Return the [x, y] coordinate for the center point of the cell that contains the specified text.  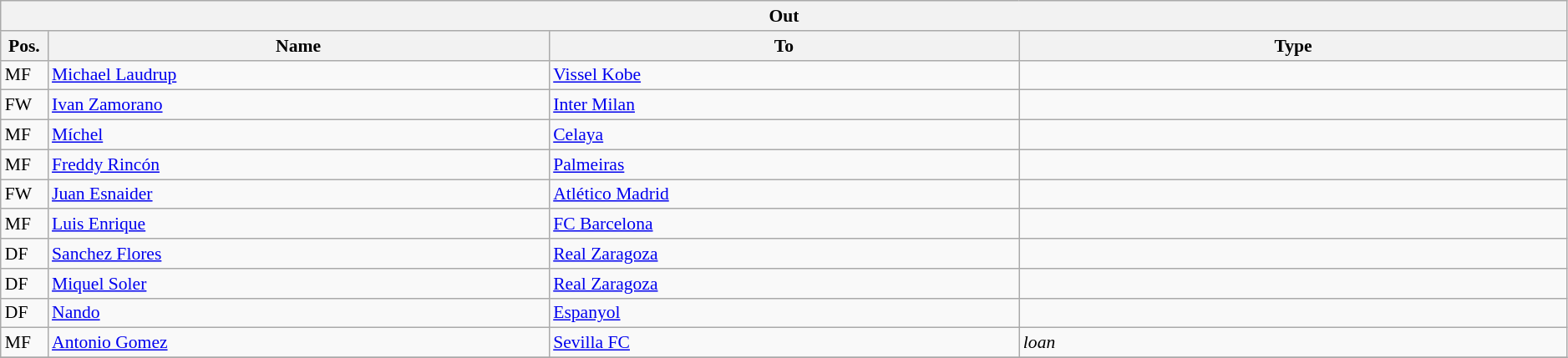
Pos. [24, 46]
Espanyol [784, 313]
Atlético Madrid [784, 194]
Vissel Kobe [784, 75]
loan [1293, 343]
Sevilla FC [784, 343]
Antonio Gomez [298, 343]
Nando [298, 313]
To [784, 46]
Out [784, 16]
Juan Esnaider [298, 194]
FC Barcelona [784, 224]
Celaya [784, 135]
Miquel Soler [298, 284]
Sanchez Flores [298, 254]
Type [1293, 46]
Name [298, 46]
Palmeiras [784, 164]
Ivan Zamorano [298, 105]
Freddy Rincón [298, 164]
Michael Laudrup [298, 75]
Míchel [298, 135]
Luis Enrique [298, 224]
Inter Milan [784, 105]
